Return the (x, y) coordinate for the center point of the cell that contains the specified text.  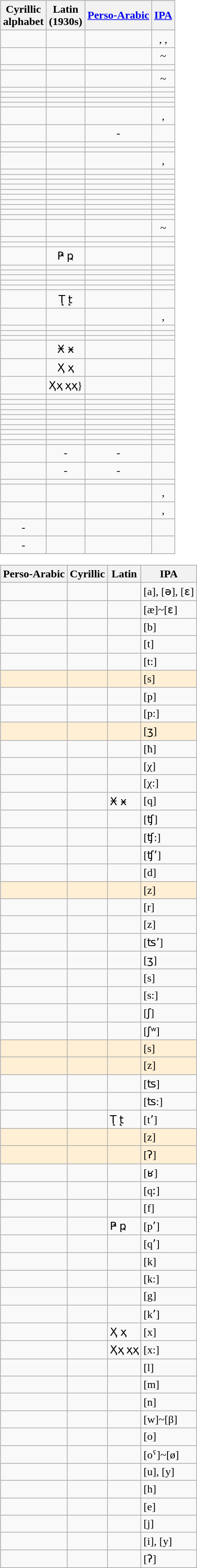
[r] (169, 907)
[t:] (169, 661)
Cyrillic alphabet (23, 15)
Latin (1930s) (66, 15)
[ʦ:] (169, 1102)
[oˤ]~[ø] (169, 1454)
[ʃʷ] (169, 1031)
[k] (169, 1262)
[m] (169, 1385)
[p:] (169, 713)
[f] (169, 1208)
, , (163, 39)
[t] (169, 644)
[x:] (169, 1350)
[d] (169, 872)
[ʁ] (169, 1173)
[ʦʼ] (169, 942)
[χ] (169, 766)
[ʃ] (169, 1013)
[qʼ] (169, 1244)
Cyrillic (87, 574)
Ҳҳ ҳҳ (124, 1350)
[k:] (169, 1279)
[ʦ] (169, 1083)
Ҳҳ ҳҳ} (66, 386)
[n] (169, 1402)
[w]~[β] (169, 1419)
[ħ] (169, 749)
[u], [y] (169, 1472)
[q] (169, 801)
[e] (169, 1507)
[j] (169, 1524)
[x] (169, 1332)
[p] (169, 696)
[pʼ] (169, 1226)
[b] (169, 627)
[ʧʼ] (169, 855)
[qː] (169, 1191)
[ʧ] (169, 819)
[æ]~[ɛ] (169, 609)
[h] (169, 1489)
[g] (169, 1296)
Latin (124, 574)
[o] (169, 1437)
[i], [y] (169, 1541)
[a], [ə], [ɛ] (169, 591)
[kʼ] (169, 1314)
[s:] (169, 995)
[l] (169, 1368)
[χ:] (169, 783)
[tʼ] (169, 1119)
[ʧ:] (169, 837)
